Pinpoint the cell where the given text exists, returning its [X, Y] midpoint coordinate. 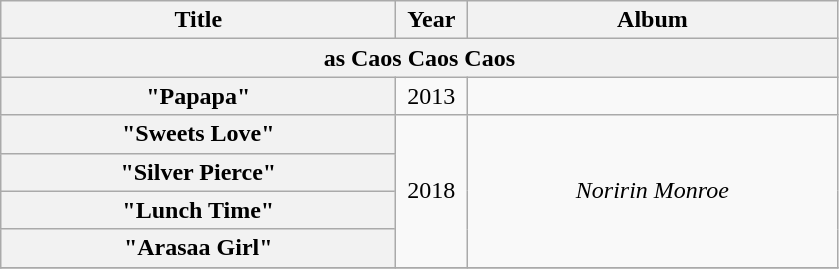
"Arasaa Girl" [198, 248]
2013 [432, 96]
"Silver Pierce" [198, 172]
Title [198, 20]
"Sweets Love" [198, 134]
"Lunch Time" [198, 210]
as Caos Caos Caos [420, 58]
2018 [432, 191]
Noririn Monroe [652, 191]
"Papapa" [198, 96]
Year [432, 20]
Album [652, 20]
